Scan for the cell matching the given text and deliver its [x, y] coordinate at center. 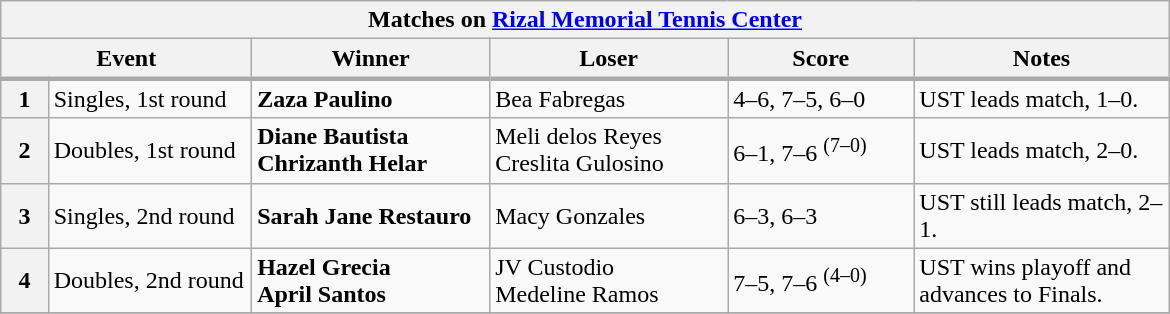
4–6, 7–5, 6–0 [821, 98]
Macy Gonzales [609, 216]
Singles, 2nd round [150, 216]
Event [126, 59]
UST leads match, 2–0. [1042, 150]
Singles, 1st round [150, 98]
6–1, 7–6 (7–0) [821, 150]
Loser [609, 59]
Diane Bautista Chrizanth Helar [371, 150]
Meli delos Reyes Creslita Gulosino [609, 150]
Score [821, 59]
Notes [1042, 59]
Bea Fabregas [609, 98]
3 [24, 216]
1 [24, 98]
Winner [371, 59]
UST still leads match, 2–1. [1042, 216]
UST wins playoff and advances to Finals. [1042, 280]
UST leads match, 1–0. [1042, 98]
Matches on Rizal Memorial Tennis Center [585, 20]
Hazel Grecia April Santos [371, 280]
4 [24, 280]
Sarah Jane Restauro [371, 216]
6–3, 6–3 [821, 216]
Zaza Paulino [371, 98]
JV Custodio Medeline Ramos [609, 280]
2 [24, 150]
7–5, 7–6 (4–0) [821, 280]
Doubles, 1st round [150, 150]
Doubles, 2nd round [150, 280]
